Scan for the cell matching the given text and deliver its [X, Y] coordinate at center. 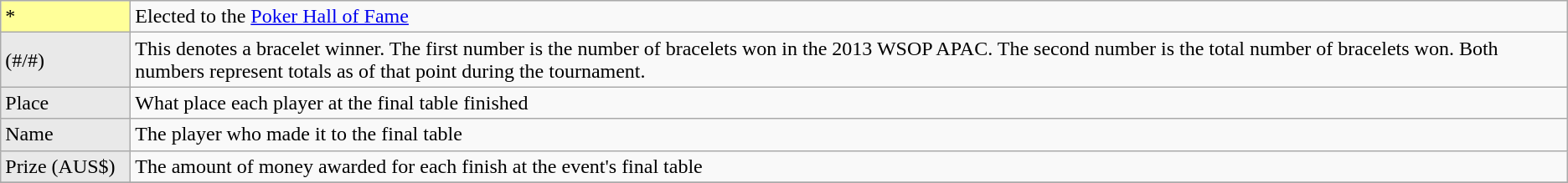
What place each player at the final table finished [849, 103]
(#/#) [65, 60]
* [65, 17]
Elected to the Poker Hall of Fame [849, 17]
Place [65, 103]
Prize (AUS$) [65, 166]
Name [65, 135]
The player who made it to the final table [849, 135]
The amount of money awarded for each finish at the event's final table [849, 166]
